For the text-containing cell, return its midpoint in [X, Y] coordinate format. 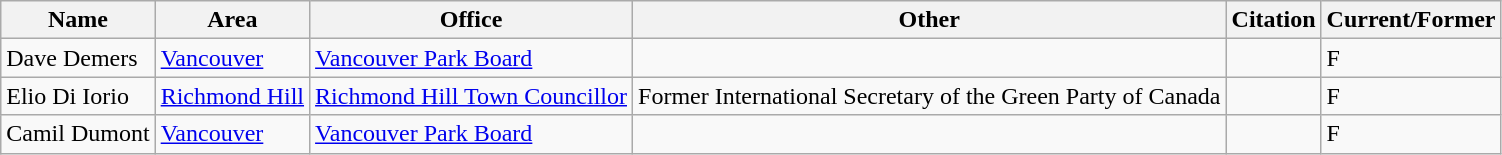
Office [472, 20]
Richmond Hill [232, 96]
Former International Secretary of the Green Party of Canada [930, 96]
Richmond Hill Town Councillor [472, 96]
Dave Demers [78, 58]
Name [78, 20]
Camil Dumont [78, 134]
Area [232, 20]
Other [930, 20]
Current/Former [1411, 20]
Citation [1274, 20]
Elio Di Iorio [78, 96]
